For the text-containing cell, return its midpoint in (X, Y) coordinate format. 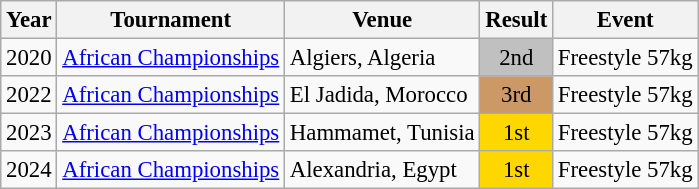
2022 (29, 95)
Event (626, 20)
2nd (516, 58)
2024 (29, 170)
Result (516, 20)
Tournament (171, 20)
2023 (29, 133)
Year (29, 20)
Alexandria, Egypt (382, 170)
Hammamet, Tunisia (382, 133)
Venue (382, 20)
Algiers, Algeria (382, 58)
2020 (29, 58)
El Jadida, Morocco (382, 95)
3rd (516, 95)
